Detect which cell encompasses the target text, then output its [x, y] center coordinate. 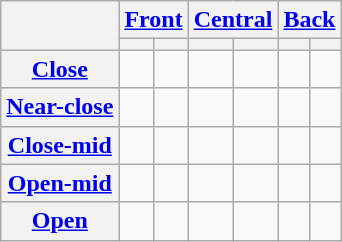
Close-mid [60, 145]
Open-mid [60, 183]
Open [60, 221]
Close [60, 69]
Back [310, 20]
Near-close [60, 107]
Central [233, 20]
Front [154, 20]
